Output the (x, y) coordinate of the center of the cell containing the given text.  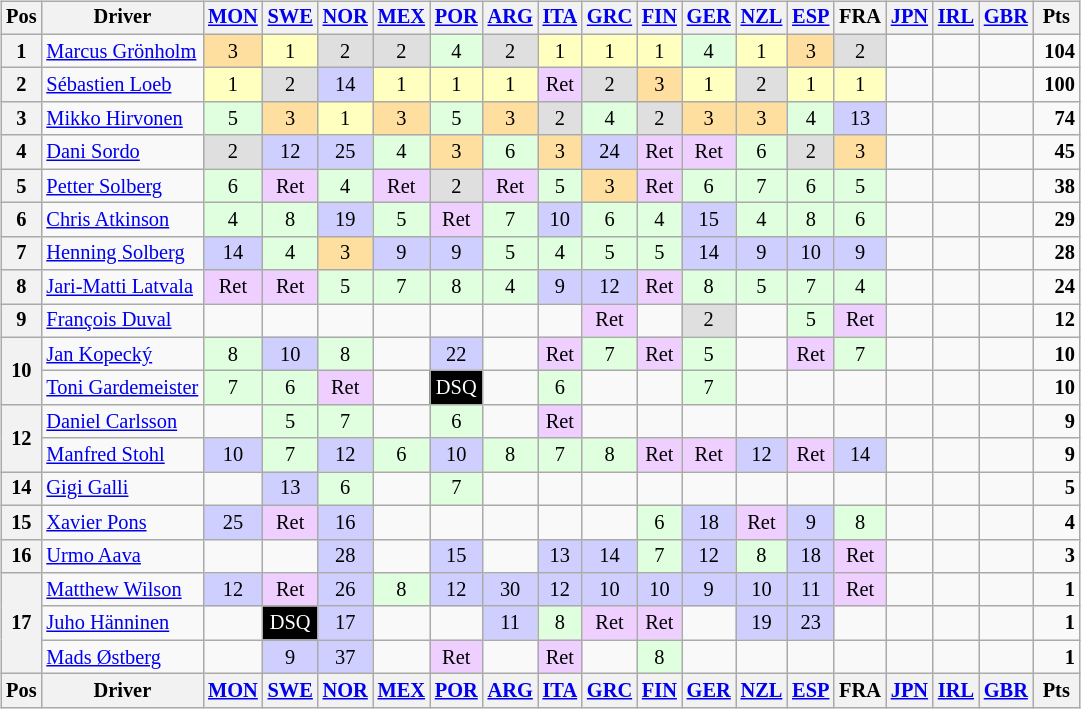
Gigi Galli (122, 489)
104 (1056, 51)
Xavier Pons (122, 522)
Matthew Wilson (122, 590)
Urmo Aava (122, 556)
74 (1056, 119)
100 (1056, 85)
François Duval (122, 321)
Dani Sordo (122, 152)
37 (346, 657)
Henning Solberg (122, 253)
22 (456, 354)
Manfred Stohl (122, 455)
Petter Solberg (122, 186)
38 (1056, 186)
Marcus Grönholm (122, 51)
Mikko Hirvonen (122, 119)
Toni Gardemeister (122, 388)
23 (810, 623)
Jari-Matti Latvala (122, 287)
Mads Østberg (122, 657)
26 (346, 590)
Chris Atkinson (122, 220)
Jan Kopecký (122, 354)
Sébastien Loeb (122, 85)
Juho Hänninen (122, 623)
Daniel Carlsson (122, 422)
45 (1056, 152)
29 (1056, 220)
30 (510, 590)
